Provide the [x, y] coordinate of the cell's center where the given text is located.  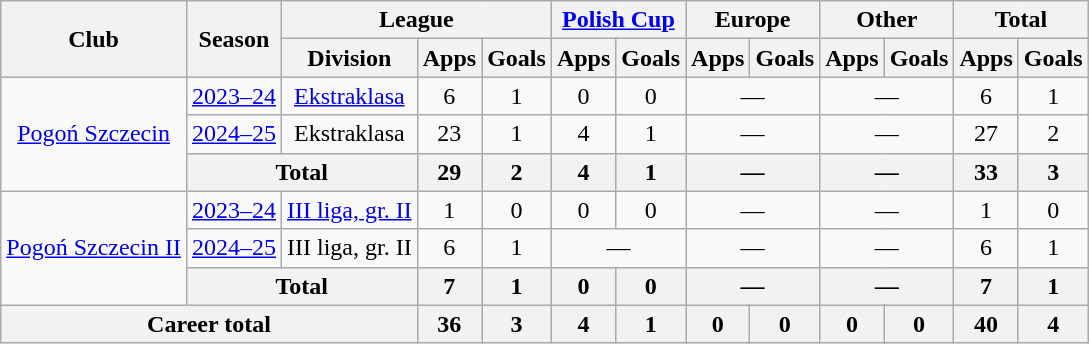
Pogoń Szczecin [94, 134]
Division [349, 58]
Career total [209, 324]
League [416, 20]
Pogoń Szczecin II [94, 248]
40 [986, 324]
33 [986, 172]
Season [234, 39]
27 [986, 134]
23 [449, 134]
36 [449, 324]
Polish Cup [618, 20]
29 [449, 172]
Club [94, 39]
Other [887, 20]
Europe [753, 20]
